Output the [x, y] coordinate of the center of the cell containing the given text.  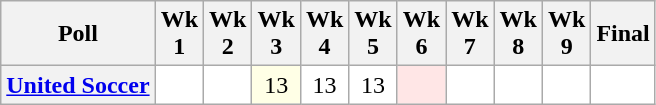
Wk2 [228, 34]
Wk4 [324, 34]
Final [623, 34]
Wk5 [373, 34]
Wk1 [179, 34]
Wk9 [566, 34]
Wk8 [518, 34]
United Soccer [78, 85]
Wk7 [470, 34]
Wk3 [276, 34]
Wk6 [421, 34]
Poll [78, 34]
